Determine the [X, Y] coordinate at the center of the cell enclosing the given text.  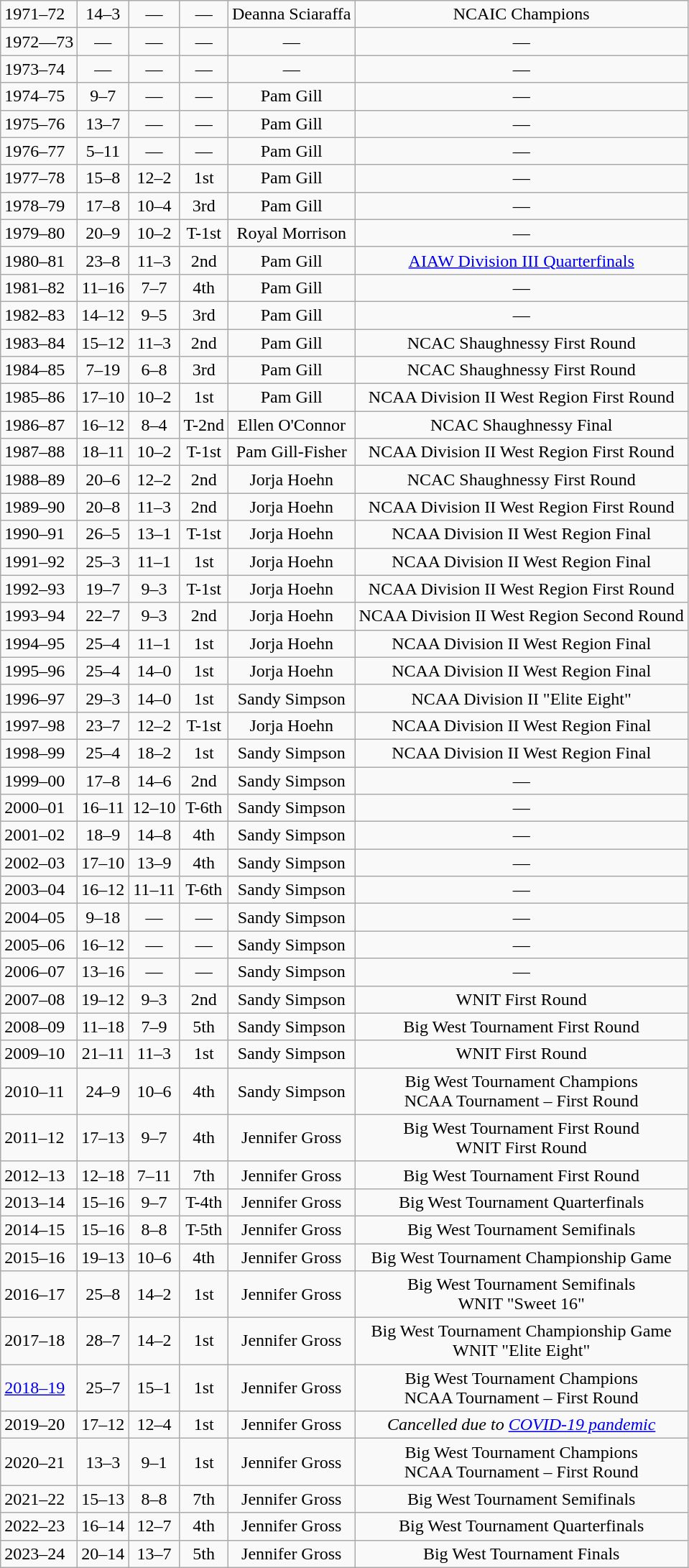
17–13 [103, 1137]
2004–05 [39, 917]
7–9 [154, 1027]
T-4th [204, 1202]
7–11 [154, 1175]
15–8 [103, 178]
2016–17 [39, 1294]
Cancelled due to COVID-19 pandemic [522, 1425]
1978–79 [39, 206]
1979–80 [39, 233]
20–6 [103, 480]
16–14 [103, 1526]
9–1 [154, 1462]
9–18 [103, 917]
NCAA Division II "Elite Eight" [522, 698]
2008–09 [39, 1027]
25–3 [103, 561]
2012–13 [39, 1175]
15–1 [154, 1388]
6–8 [154, 370]
Big West Tournament SemifinalsWNIT "Sweet 16" [522, 1294]
13–1 [154, 534]
1988–89 [39, 480]
2019–20 [39, 1425]
2015–16 [39, 1257]
2007–08 [39, 999]
1997–98 [39, 725]
1994–95 [39, 643]
12–18 [103, 1175]
11–11 [154, 890]
12–4 [154, 1425]
1973–74 [39, 69]
Ellen O'Connor [292, 425]
1990–91 [39, 534]
12–10 [154, 808]
T-5th [204, 1229]
1999–00 [39, 780]
1982–83 [39, 315]
25–8 [103, 1294]
2006–07 [39, 972]
1996–97 [39, 698]
17–12 [103, 1425]
Big West Tournament Championship Game [522, 1257]
2017–18 [39, 1342]
7–19 [103, 370]
10–4 [154, 206]
1981–82 [39, 288]
Big West Tournament First RoundWNIT First Round [522, 1137]
1987–88 [39, 452]
2023–24 [39, 1554]
NCAIC Champions [522, 14]
23–7 [103, 725]
23–8 [103, 260]
1991–92 [39, 561]
9–5 [154, 315]
19–12 [103, 999]
13–9 [154, 863]
2022–23 [39, 1526]
1989–90 [39, 507]
Royal Morrison [292, 233]
20–9 [103, 233]
22–7 [103, 616]
14–6 [154, 780]
1975–76 [39, 124]
20–8 [103, 507]
2001–02 [39, 835]
1993–94 [39, 616]
2018–19 [39, 1388]
15–13 [103, 1499]
1986–87 [39, 425]
Deanna Sciaraffa [292, 14]
1984–85 [39, 370]
19–13 [103, 1257]
2014–15 [39, 1229]
2011–12 [39, 1137]
25–7 [103, 1388]
11–18 [103, 1027]
28–7 [103, 1342]
1972—73 [39, 42]
2000–01 [39, 808]
1976–77 [39, 151]
NCAC Shaughnessy Final [522, 425]
14–12 [103, 315]
Big West Tournament ChampionsNCAA Tournament – First Round [522, 1091]
14–8 [154, 835]
AIAW Division III Quarterfinals [522, 260]
1998–99 [39, 753]
1980–81 [39, 260]
18–2 [154, 753]
NCAA Division II West Region Second Round [522, 616]
Big West Tournament Championship GameWNIT "Elite Eight" [522, 1342]
Big West Tournament Finals [522, 1554]
19–7 [103, 589]
1971–72 [39, 14]
18–11 [103, 452]
13–16 [103, 972]
26–5 [103, 534]
1983–84 [39, 343]
5–11 [103, 151]
29–3 [103, 698]
14–3 [103, 14]
12–7 [154, 1526]
2010–11 [39, 1091]
16–11 [103, 808]
T-2nd [204, 425]
18–9 [103, 835]
2020–21 [39, 1462]
Pam Gill-Fisher [292, 452]
8–4 [154, 425]
2003–04 [39, 890]
15–12 [103, 343]
2013–14 [39, 1202]
7–7 [154, 288]
2005–06 [39, 945]
11–16 [103, 288]
13–3 [103, 1462]
1974–75 [39, 96]
21–11 [103, 1054]
20–14 [103, 1554]
2021–22 [39, 1499]
24–9 [103, 1091]
2002–03 [39, 863]
1985–86 [39, 398]
1992–93 [39, 589]
2009–10 [39, 1054]
1977–78 [39, 178]
1995–96 [39, 671]
